Output the [x, y] coordinate of the center of the cell containing the given text.  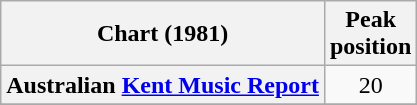
Peakposition [370, 34]
Chart (1981) [163, 34]
20 [370, 85]
Australian Kent Music Report [163, 85]
